Locate the cell with the specified text and output its [X, Y] center coordinate. 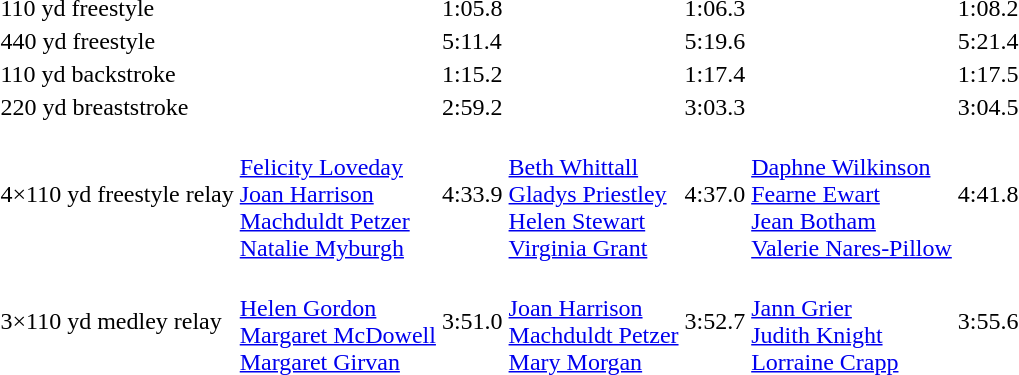
2:59.2 [472, 107]
Daphne WilkinsonFearne EwartJean BothamValerie Nares-Pillow [852, 194]
5:19.6 [715, 41]
5:11.4 [472, 41]
1:15.2 [472, 74]
4:33.9 [472, 194]
Felicity LovedayJoan HarrisonMachduldt PetzerNatalie Myburgh [338, 194]
Beth WhittallGladys PriestleyHelen StewartVirginia Grant [594, 194]
4:37.0 [715, 194]
3:03.3 [715, 107]
1:17.4 [715, 74]
